Identify which cell holds the provided text, then report its [x, y] central coordinate. 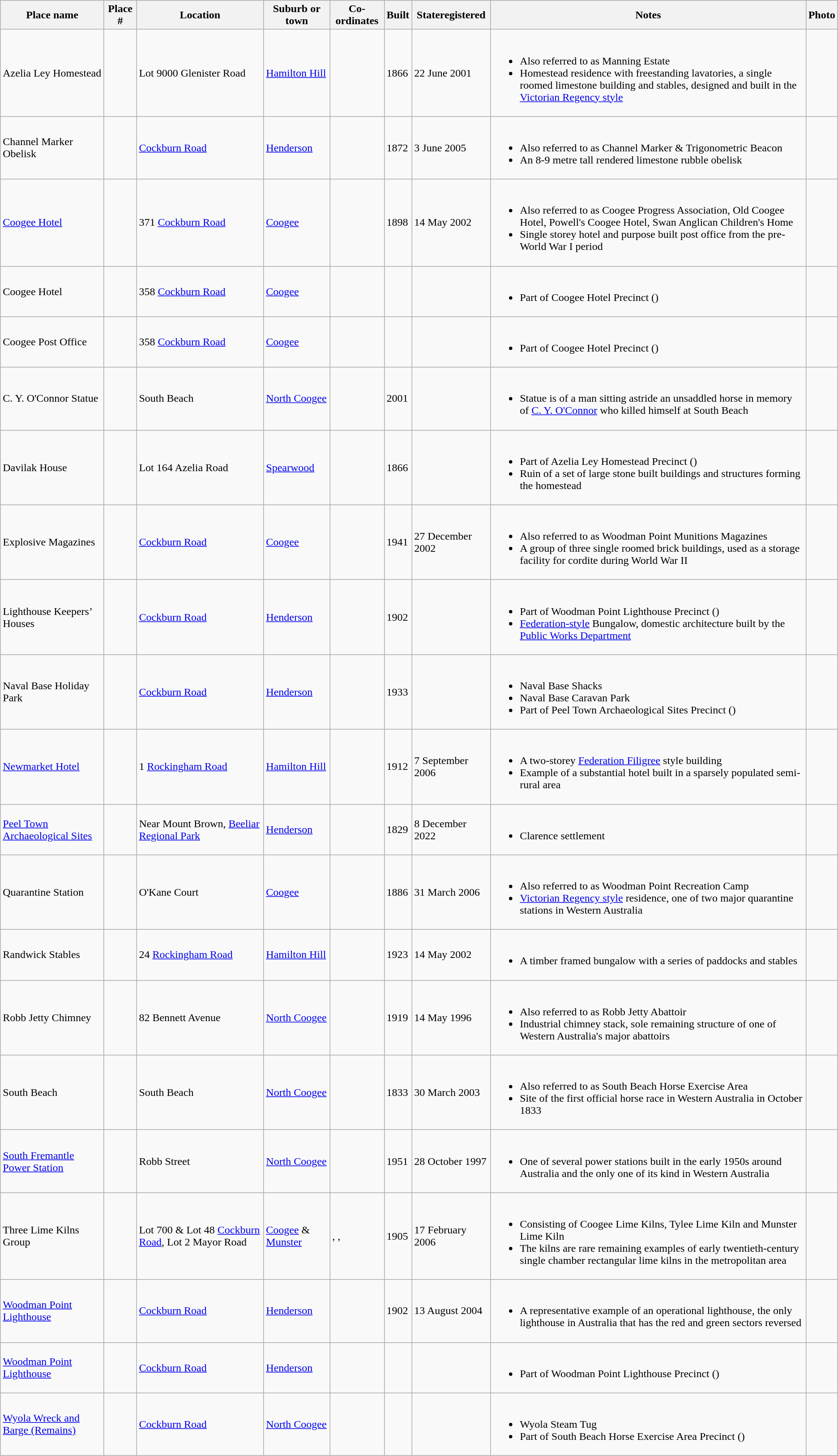
371 Cockburn Road [200, 223]
Part of Woodman Point Lighthouse Precinct () [648, 1368]
7 September 2006 [451, 767]
Suburb or town [297, 15]
Wyola Wreck and Barge (Remains) [52, 1424]
17 February 2006 [451, 1236]
Newmarket Hotel [52, 767]
1941 [398, 542]
Near Mount Brown, Beeliar Regional Park [200, 829]
1951 [398, 1161]
1933 [398, 691]
, , [357, 1236]
Built [398, 15]
A two-storey Federation Filigree style buildingExample of a substantial hotel built in a sparsely populated semi-rural area [648, 767]
Quarantine Station [52, 892]
1905 [398, 1236]
31 March 2006 [451, 892]
Lot 164 Azelia Road [200, 468]
Coogee Post Office [52, 342]
82 Bennett Avenue [200, 1018]
One of several power stations built in the early 1950s around Australia and the only one of its kind in Western Australia [648, 1161]
1898 [398, 223]
1923 [398, 955]
Lot 700 & Lot 48 Cockburn Road, Lot 2 Mayor Road [200, 1236]
Spearwood [297, 468]
Place name [52, 15]
24 Rockingham Road [200, 955]
Statue is of a man sitting astride an unsaddled horse in memory of C. Y. O'Connor who killed himself at South Beach [648, 399]
Location [200, 15]
Lighthouse Keepers’ Houses [52, 617]
8 December 2022 [451, 829]
22 June 2001 [451, 73]
South Fremantle Power Station [52, 1161]
C. Y. O'Connor Statue [52, 399]
Also referred to as Woodman Point Recreation CampVictorian Regency style residence, one of two major quarantine stations in Western Australia [648, 892]
Robb Street [200, 1161]
A timber framed bungalow with a series of paddocks and stables [648, 955]
Clarence settlement [648, 829]
14 May 1996 [451, 1018]
Explosive Magazines [52, 542]
Three Lime Kilns Group [52, 1236]
Coogee & Munster [297, 1236]
A representative example of an operational lighthouse, the only lighthouse in Australia that has the red and green sectors reversed [648, 1311]
Randwick Stables [52, 955]
Robb Jetty Chimney [52, 1018]
1886 [398, 892]
30 March 2003 [451, 1093]
Davilak House [52, 468]
1833 [398, 1093]
Part of Azelia Ley Homestead Precinct ()Ruin of a set of large stone built buildings and structures forming the homestead [648, 468]
Wyola Steam TugPart of South Beach Horse Exercise Area Precinct () [648, 1424]
28 October 1997 [451, 1161]
1919 [398, 1018]
Notes [648, 15]
Naval Base ShacksNaval Base Caravan ParkPart of Peel Town Archaeological Sites Precinct () [648, 691]
2001 [398, 399]
3 June 2005 [451, 148]
Part of Woodman Point Lighthouse Precinct ()Federation-style Bungalow, domestic architecture built by the Public Works Department [648, 617]
13 August 2004 [451, 1311]
Channel Marker Obelisk [52, 148]
Place # [120, 15]
Also referred to as Robb Jetty AbattoirIndustrial chimney stack, sole remaining structure of one of Western Australia's major abattoirs [648, 1018]
Also referred to as South Beach Horse Exercise AreaSite of the first official horse race in Western Australia in October 1833 [648, 1093]
27 December 2002 [451, 542]
1872 [398, 148]
Peel Town Archaeological Sites [52, 829]
Also referred to as Channel Marker & Trigonometric BeaconAn 8-9 metre tall rendered limestone rubble obelisk [648, 148]
1912 [398, 767]
1829 [398, 829]
Co-ordinates [357, 15]
O'Kane Court [200, 892]
Naval Base Holiday Park [52, 691]
Stateregistered [451, 15]
Photo [822, 15]
Lot 9000 Glenister Road [200, 73]
Azelia Ley Homestead [52, 73]
1 Rockingham Road [200, 767]
